For the text-containing cell, return its midpoint in [x, y] coordinate format. 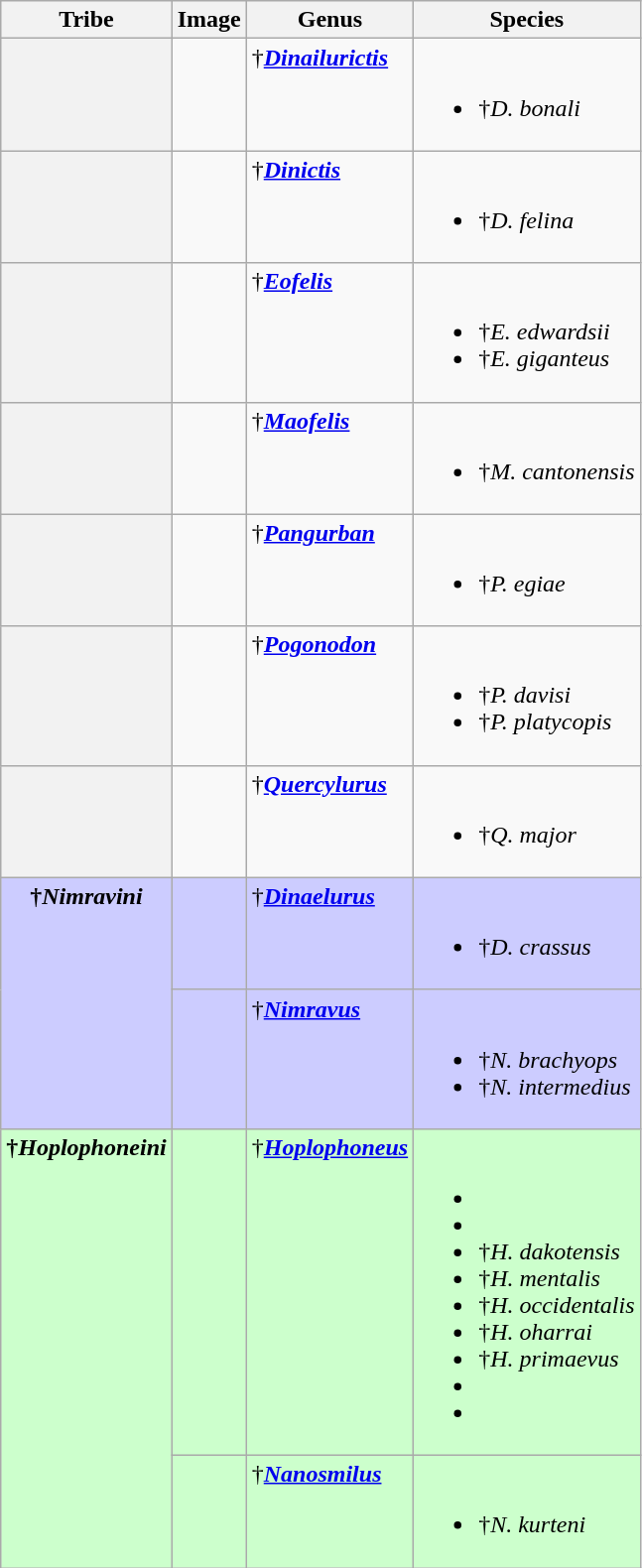
†Eofelis [329, 332]
†P. davisi†P. platycopis [527, 696]
†P. egiae [527, 570]
†N. brachyops†N. intermedius [527, 1059]
†Quercylurus [329, 822]
†Hoplophoneini [86, 1348]
Tribe [86, 20]
†D. bonali [527, 95]
†Maofelis [329, 458]
†E. edwardsii†E. giganteus [527, 332]
†Nanosmilus [329, 1510]
†Dinictis [329, 206]
†Pangurban [329, 570]
†Dinaelurus [329, 933]
†Dinailurictis [329, 95]
†D. felina [527, 206]
†N. kurteni [527, 1510]
†Q. major [527, 822]
†D. crassus [527, 933]
Genus [329, 20]
†Nimravus [329, 1059]
†H. dakotensis†H. mentalis†H. occidentalis†H. oharrai†H. primaevus [527, 1292]
†M. cantonensis [527, 458]
†Nimravini [86, 1002]
†Pogonodon [329, 696]
†Hoplophoneus [329, 1292]
Image [208, 20]
Species [527, 20]
